Provide the [x, y] coordinate of the cell's center where the given text is located.  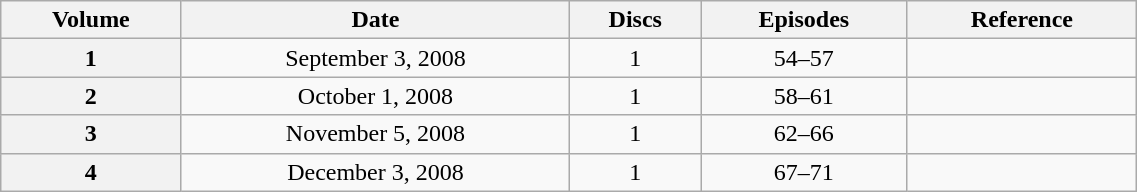
58–61 [804, 96]
Episodes [804, 20]
Reference [1022, 20]
Discs [636, 20]
Date [376, 20]
2 [91, 96]
62–66 [804, 134]
3 [91, 134]
September 3, 2008 [376, 58]
4 [91, 172]
December 3, 2008 [376, 172]
67–71 [804, 172]
Volume [91, 20]
October 1, 2008 [376, 96]
54–57 [804, 58]
November 5, 2008 [376, 134]
